Return the [x, y] coordinate for the center point of the cell that contains the specified text.  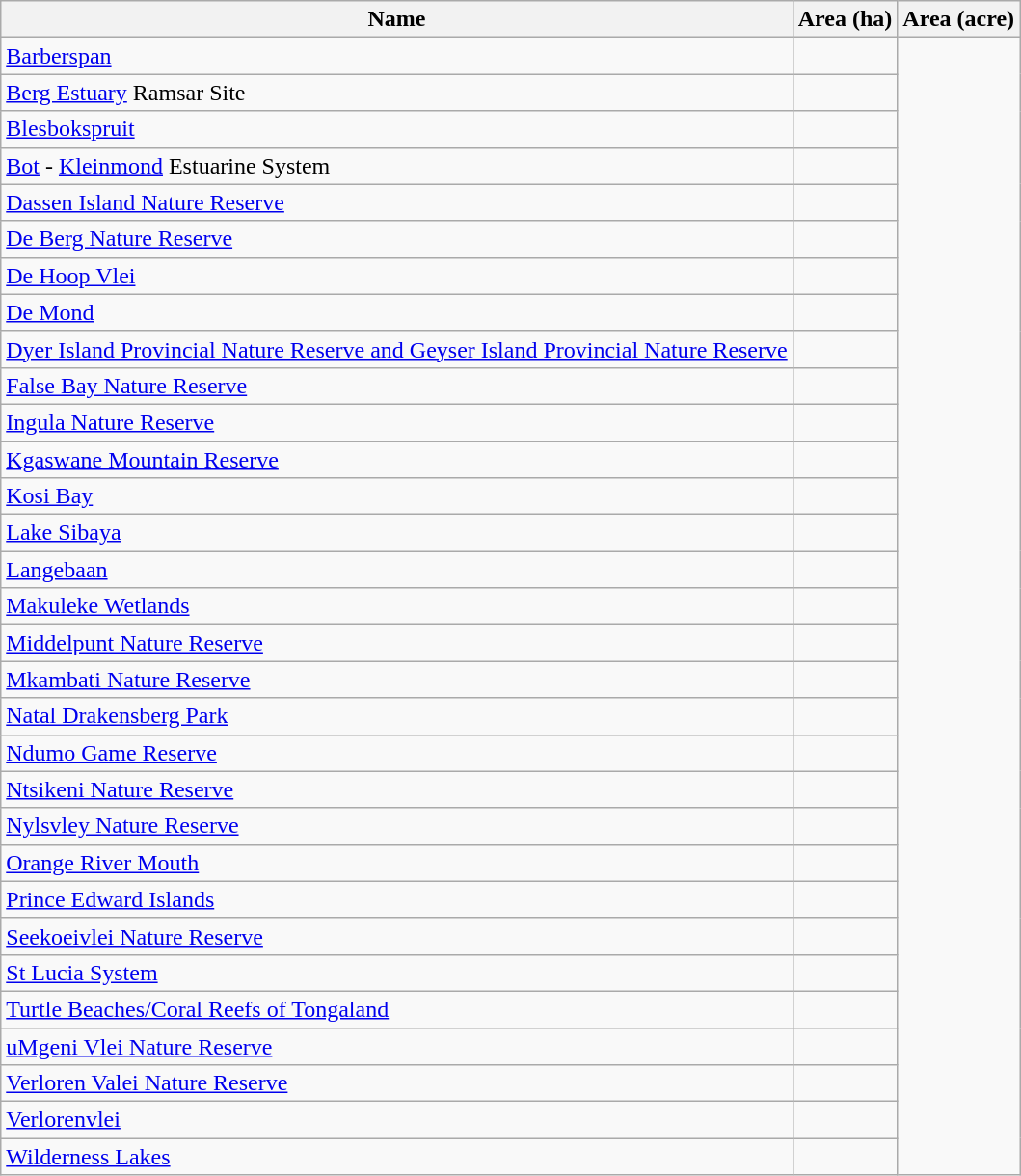
Ingula Nature Reserve [397, 422]
Dassen Island Nature Reserve [397, 202]
Makuleke Wetlands [397, 606]
Berg Estuary Ramsar Site [397, 93]
Wilderness Lakes [397, 1157]
Kosi Bay [397, 496]
Barberspan [397, 56]
Ndumo Game Reserve [397, 753]
Name [397, 19]
Langebaan [397, 570]
Area (acre) [958, 19]
Seekoeivlei Nature Reserve [397, 936]
Orange River Mouth [397, 863]
Kgaswane Mountain Reserve [397, 460]
Lake Sibaya [397, 533]
Dyer Island Provincial Nature Reserve and Geyser Island Provincial Nature Reserve [397, 349]
Area (ha) [845, 19]
St Lucia System [397, 973]
Turtle Beaches/Coral Reefs of Tongaland [397, 1009]
Natal Drakensberg Park [397, 716]
False Bay Nature Reserve [397, 386]
Mkambati Nature Reserve [397, 680]
Verloren Valei Nature Reserve [397, 1083]
Prince Edward Islands [397, 899]
De Berg Nature Reserve [397, 239]
Bot - Kleinmond Estuarine System [397, 166]
uMgeni Vlei Nature Reserve [397, 1046]
De Hoop Vlei [397, 276]
Blesbokspruit [397, 129]
Middelpunt Nature Reserve [397, 643]
De Mond [397, 312]
Verlorenvlei [397, 1120]
Nylsvley Nature Reserve [397, 826]
Ntsikeni Nature Reserve [397, 789]
